Return the (X, Y) coordinate for the center point of the cell that contains the specified text.  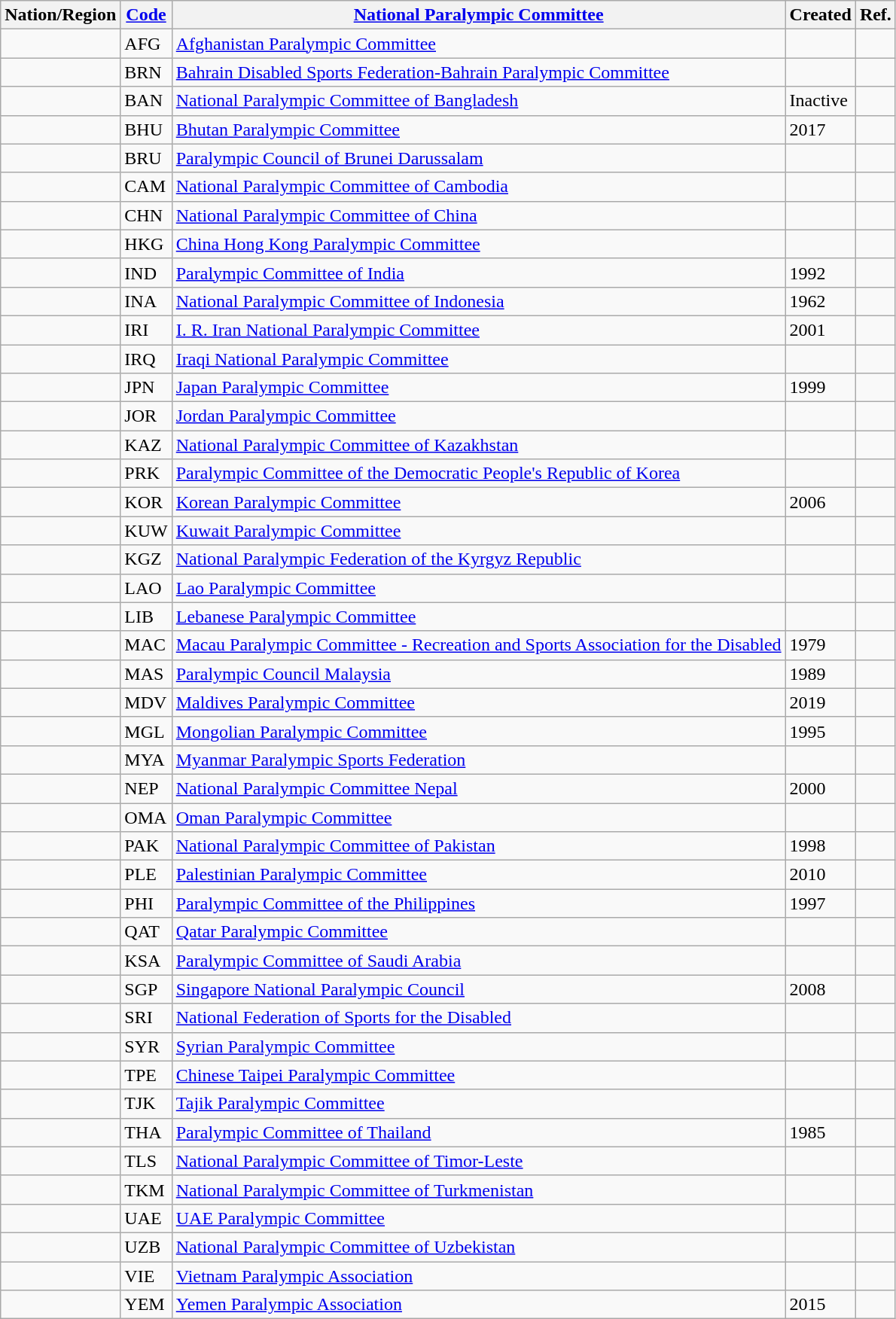
National Paralympic Committee (479, 15)
Code (146, 15)
National Paralympic Committee of Kazakhstan (479, 445)
Paralympic Council Malaysia (479, 674)
National Paralympic Committee of Indonesia (479, 301)
Afghanistan Paralympic Committee (479, 44)
National Paralympic Committee of Bangladesh (479, 101)
MYA (146, 760)
Qatar Paralympic Committee (479, 932)
National Paralympic Committee of Turkmenistan (479, 1190)
Ref. (875, 15)
UZB (146, 1247)
Chinese Taipei Paralympic Committee (479, 1075)
I. R. Iran National Paralympic Committee (479, 330)
KOR (146, 502)
Paralympic Committee of the Philippines (479, 903)
HKG (146, 244)
MAC (146, 645)
MGL (146, 731)
National Paralympic Committee of China (479, 215)
2006 (821, 502)
TPE (146, 1075)
JOR (146, 416)
2010 (821, 875)
IRQ (146, 359)
Bhutan Paralympic Committee (479, 129)
Created (821, 15)
National Paralympic Committee of Pakistan (479, 846)
Syrian Paralympic Committee (479, 1046)
INA (146, 301)
Nation/Region (60, 15)
Iraqi National Paralympic Committee (479, 359)
LIB (146, 617)
KGZ (146, 559)
LAO (146, 588)
Inactive (821, 101)
PAK (146, 846)
Japan Paralympic Committee (479, 388)
2000 (821, 788)
1962 (821, 301)
YEM (146, 1305)
Mongolian Paralympic Committee (479, 731)
2017 (821, 129)
MDV (146, 702)
2008 (821, 989)
Bahrain Disabled Sports Federation-Bahrain Paralympic Committee (479, 72)
Paralympic Council of Brunei Darussalam (479, 158)
TJK (146, 1104)
SRI (146, 1018)
2001 (821, 330)
National Paralympic Committee of Cambodia (479, 187)
Palestinian Paralympic Committee (479, 875)
Paralympic Committee of Saudi Arabia (479, 961)
Paralympic Committee of India (479, 273)
1997 (821, 903)
KAZ (146, 445)
National Paralympic Committee of Timor-Leste (479, 1161)
SGP (146, 989)
Paralympic Committee of Thailand (479, 1132)
Maldives Paralympic Committee (479, 702)
Paralympic Committee of the Democratic People's Republic of Korea (479, 474)
CAM (146, 187)
BRU (146, 158)
PRK (146, 474)
Lebanese Paralympic Committee (479, 617)
SYR (146, 1046)
BRN (146, 72)
1992 (821, 273)
1985 (821, 1132)
THA (146, 1132)
VIE (146, 1276)
IRI (146, 330)
National Paralympic Federation of the Kyrgyz Republic (479, 559)
IND (146, 273)
UAE (146, 1218)
MAS (146, 674)
Lao Paralympic Committee (479, 588)
CHN (146, 215)
1995 (821, 731)
Kuwait Paralympic Committee (479, 531)
Vietnam Paralympic Association (479, 1276)
1998 (821, 846)
Myanmar Paralympic Sports Federation (479, 760)
Korean Paralympic Committee (479, 502)
1989 (821, 674)
PLE (146, 875)
Oman Paralympic Committee (479, 817)
KUW (146, 531)
BHU (146, 129)
China Hong Kong Paralympic Committee (479, 244)
2015 (821, 1305)
Tajik Paralympic Committee (479, 1104)
JPN (146, 388)
1979 (821, 645)
QAT (146, 932)
BAN (146, 101)
AFG (146, 44)
Singapore National Paralympic Council (479, 989)
National Paralympic Committee of Uzbekistan (479, 1247)
TLS (146, 1161)
National Paralympic Committee Nepal (479, 788)
OMA (146, 817)
Jordan Paralympic Committee (479, 416)
National Federation of Sports for the Disabled (479, 1018)
Yemen Paralympic Association (479, 1305)
TKM (146, 1190)
KSA (146, 961)
Macau Paralympic Committee - Recreation and Sports Association for the Disabled (479, 645)
UAE Paralympic Committee (479, 1218)
PHI (146, 903)
2019 (821, 702)
NEP (146, 788)
1999 (821, 388)
